Find where the given text appears and provide that cell's center as [X, Y] coordinate. 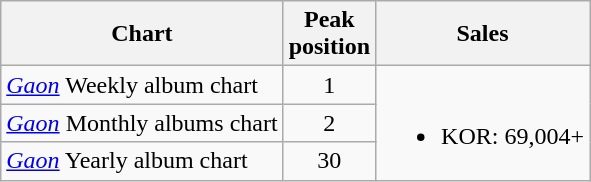
1 [329, 85]
Sales [483, 34]
Peakposition [329, 34]
Gaon Monthly albums chart [142, 123]
Chart [142, 34]
30 [329, 161]
2 [329, 123]
Gaon Yearly album chart [142, 161]
KOR: 69,004+ [483, 123]
Gaon Weekly album chart [142, 85]
